Search for the cell housing the specified text and yield its [X, Y] center coordinate. 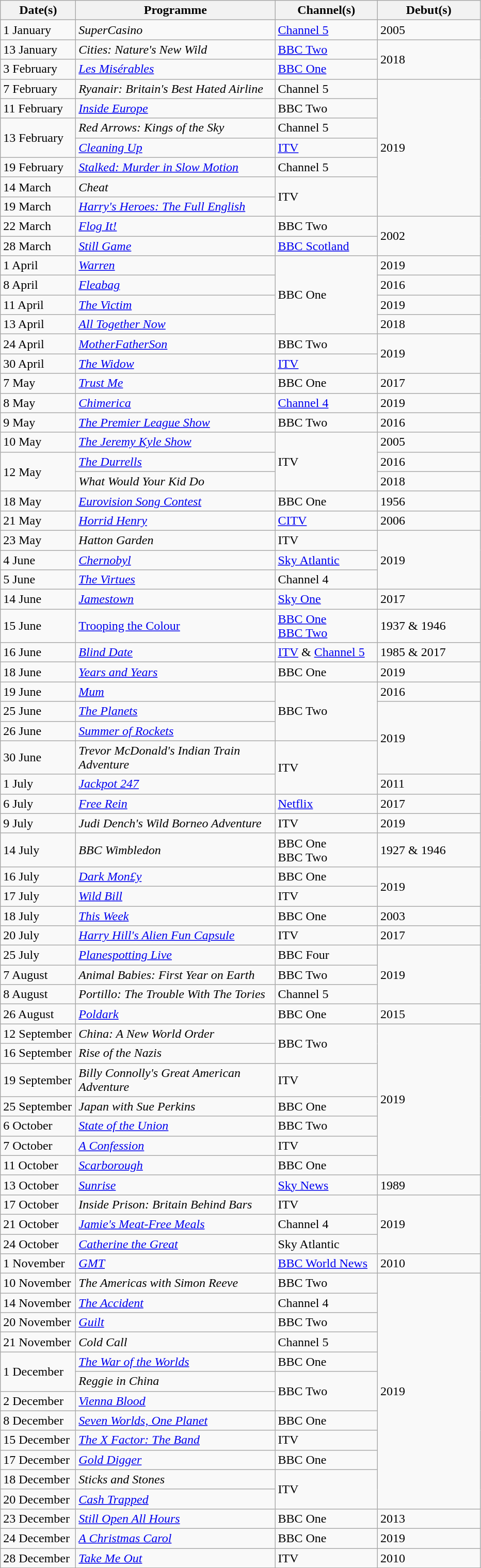
Cheat [175, 187]
19 March [38, 206]
Cold Call [175, 1342]
15 June [38, 626]
4 June [38, 560]
14 July [38, 850]
GMT [175, 1264]
Summer of Rockets [175, 731]
Cities: Nature's New Wild [175, 50]
BBC World News [326, 1264]
Harry's Heroes: The Full English [175, 206]
2 December [38, 1401]
The War of the Worlds [175, 1362]
The Premier League Show [175, 422]
8 December [38, 1420]
18 May [38, 501]
1937 & 1946 [428, 626]
8 May [38, 403]
17 July [38, 896]
5 June [38, 580]
Netflix [326, 804]
12 May [38, 471]
The Jeremy Kyle Show [175, 442]
Planespotting Live [175, 955]
Stalked: Murder in Slow Motion [175, 167]
Guilt [175, 1322]
Jamie's Meat-Free Meals [175, 1224]
11 April [38, 305]
Billy Connolly's Great American Adventure [175, 1080]
State of the Union [175, 1126]
Les Misérables [175, 69]
18 December [38, 1479]
CITV [326, 520]
7 May [38, 383]
23 December [38, 1518]
20 November [38, 1322]
Trust Me [175, 383]
20 July [38, 936]
Jamestown [175, 599]
2015 [428, 1014]
21 November [38, 1342]
12 September [38, 1034]
14 March [38, 187]
Sunrise [175, 1185]
Free Rein [175, 804]
11 February [38, 108]
Scarborough [175, 1165]
Inside Europe [175, 108]
24 October [38, 1244]
The Widow [175, 364]
The Planets [175, 711]
The Durrells [175, 462]
Dark Mon£y [175, 876]
25 July [38, 955]
1989 [428, 1185]
7 February [38, 89]
1 November [38, 1264]
Chimerica [175, 403]
The Accident [175, 1303]
Poldark [175, 1014]
19 June [38, 692]
SuperCasino [175, 30]
Fleabag [175, 285]
19 September [38, 1080]
8 August [38, 994]
10 November [38, 1283]
2002 [428, 236]
Jackpot 247 [175, 784]
Debut(s) [428, 10]
Years and Years [175, 672]
24 December [38, 1538]
Portillo: The Trouble With The Tories [175, 994]
1956 [428, 501]
28 March [38, 246]
Programme [175, 10]
Flog It! [175, 226]
1 December [38, 1371]
The Americas with Simon Reeve [175, 1283]
Sky News [326, 1185]
17 December [38, 1460]
The Virtues [175, 580]
A Christmas Carol [175, 1538]
Horrid Henry [175, 520]
21 October [38, 1224]
Gold Digger [175, 1460]
11 October [38, 1165]
16 June [38, 652]
Eurovision Song Contest [175, 501]
7 August [38, 975]
Ryanair: Britain's Best Hated Airline [175, 89]
Channel(s) [326, 10]
Warren [175, 266]
10 May [38, 442]
14 June [38, 599]
22 March [38, 226]
Harry Hill's Alien Fun Capsule [175, 936]
Inside Prison: Britain Behind Bars [175, 1204]
2013 [428, 1518]
2003 [428, 916]
13 April [38, 324]
BBC Wimbledon [175, 850]
Trevor McDonald's Indian Train Adventure [175, 757]
MotherFatherSon [175, 344]
14 November [38, 1303]
Cash Trapped [175, 1499]
Red Arrows: Kings of the Sky [175, 128]
Vienna Blood [175, 1401]
3 February [38, 69]
6 October [38, 1126]
Seven Worlds, One Planet [175, 1420]
13 October [38, 1185]
13 January [38, 50]
Take Me Out [175, 1558]
24 April [38, 344]
China: A New World Order [175, 1034]
Date(s) [38, 10]
9 May [38, 422]
What Would Your Kid Do [175, 481]
26 August [38, 1014]
1 July [38, 784]
ITV & Channel 5 [326, 652]
1927 & 1946 [428, 850]
Trooping the Colour [175, 626]
9 July [38, 823]
6 July [38, 804]
13 February [38, 138]
28 December [38, 1558]
25 June [38, 711]
2011 [428, 784]
Still Game [175, 246]
Sticks and Stones [175, 1479]
16 September [38, 1053]
18 July [38, 916]
Animal Babies: First Year on Earth [175, 975]
20 December [38, 1499]
30 April [38, 364]
Sky One [326, 599]
16 July [38, 876]
1985 & 2017 [428, 652]
21 May [38, 520]
Cleaning Up [175, 148]
30 June [38, 757]
Rise of the Nazis [175, 1053]
Hatton Garden [175, 540]
Still Open All Hours [175, 1518]
18 June [38, 672]
Judi Dench's Wild Borneo Adventure [175, 823]
A Confession [175, 1146]
8 April [38, 285]
1 January [38, 30]
Catherine the Great [175, 1244]
Chernobyl [175, 560]
The Victim [175, 305]
17 October [38, 1204]
The X Factor: The Band [175, 1440]
BBC Four [326, 955]
15 December [38, 1440]
BBC Scotland [326, 246]
Wild Bill [175, 896]
23 May [38, 540]
25 September [38, 1106]
All Together Now [175, 324]
Japan with Sue Perkins [175, 1106]
This Week [175, 916]
7 October [38, 1146]
2006 [428, 520]
Reggie in China [175, 1381]
26 June [38, 731]
1 April [38, 266]
Mum [175, 692]
Blind Date [175, 652]
19 February [38, 167]
